From the cell containing the given text, extract its center point as [X, Y] coordinate. 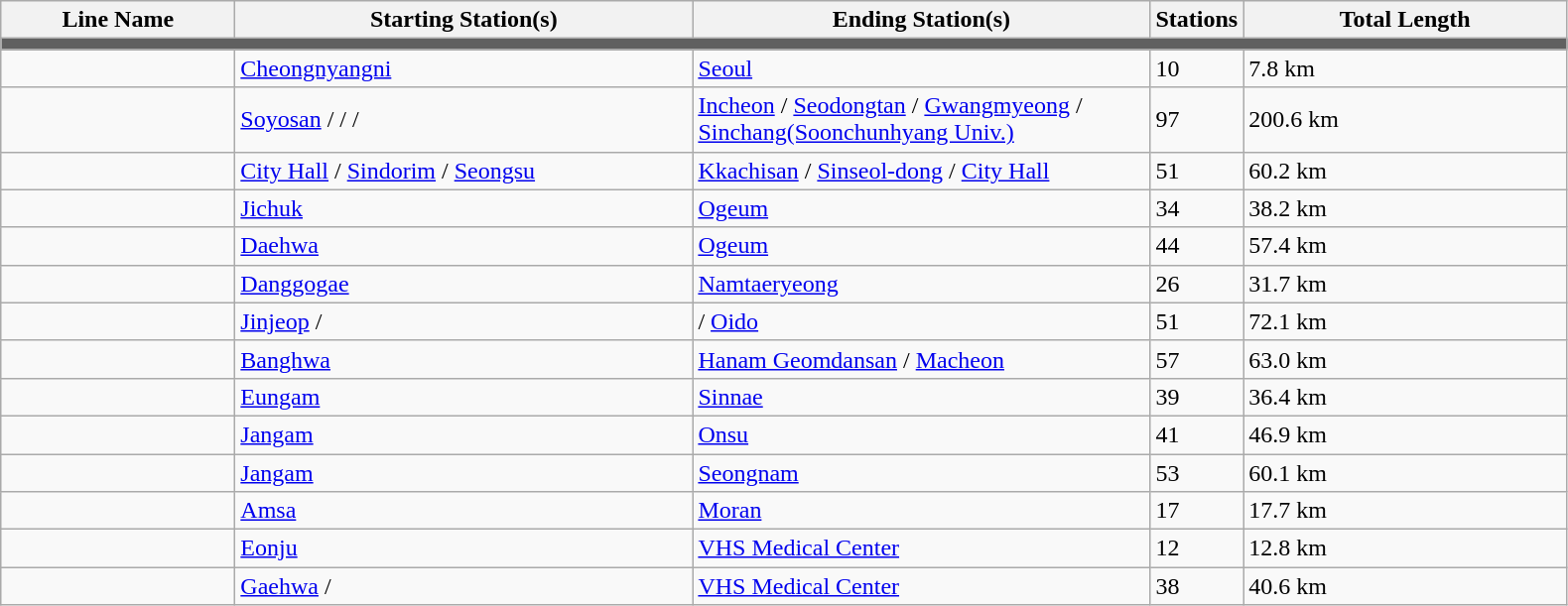
Ending Station(s) [921, 20]
Danggogae [464, 284]
Seongnam [921, 473]
Soyosan / / / [464, 119]
Eonju [464, 548]
Jichuk [464, 208]
City Hall / Sindorim / Seongsu [464, 171]
Cheongnyangni [464, 68]
38.2 km [1405, 208]
Gaehwa / [464, 586]
17.7 km [1405, 511]
53 [1197, 473]
Jinjeop / [464, 321]
60.1 km [1405, 473]
57 [1197, 359]
Namtaeryeong [921, 284]
46.9 km [1405, 434]
44 [1197, 246]
Onsu [921, 434]
12 [1197, 548]
72.1 km [1405, 321]
Sinnae [921, 397]
40.6 km [1405, 586]
Total Length [1405, 20]
Daehwa [464, 246]
/ Oido [921, 321]
12.8 km [1405, 548]
36.4 km [1405, 397]
Eungam [464, 397]
Banghwa [464, 359]
34 [1197, 208]
31.7 km [1405, 284]
38 [1197, 586]
Seoul [921, 68]
97 [1197, 119]
Line Name [118, 20]
63.0 km [1405, 359]
Incheon / Seodongtan / Gwangmyeong / Sinchang(Soonchunhyang Univ.) [921, 119]
17 [1197, 511]
Moran [921, 511]
39 [1197, 397]
200.6 km [1405, 119]
Hanam Geomdansan / Macheon [921, 359]
Starting Station(s) [464, 20]
10 [1197, 68]
Stations [1197, 20]
60.2 km [1405, 171]
57.4 km [1405, 246]
Amsa [464, 511]
7.8 km [1405, 68]
Kkachisan / Sinseol-dong / City Hall [921, 171]
41 [1197, 434]
26 [1197, 284]
